Capture the cell that displays the provided text and extract its [x, y] central coordinate. 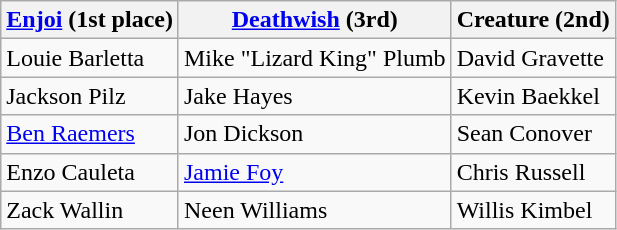
Creature (2nd) [533, 20]
Sean Conover [533, 134]
Jamie Foy [314, 172]
Kevin Baekkel [533, 96]
Jake Hayes [314, 96]
Willis Kimbel [533, 210]
David Gravette [533, 58]
Jon Dickson [314, 134]
Neen Williams [314, 210]
Louie Barletta [90, 58]
Enjoi (1st place) [90, 20]
Jackson Pilz [90, 96]
Chris Russell [533, 172]
Mike "Lizard King" Plumb [314, 58]
Enzo Cauleta [90, 172]
Zack Wallin [90, 210]
Deathwish (3rd) [314, 20]
Ben Raemers [90, 134]
